Capture the cell that displays the provided text and extract its (x, y) central coordinate. 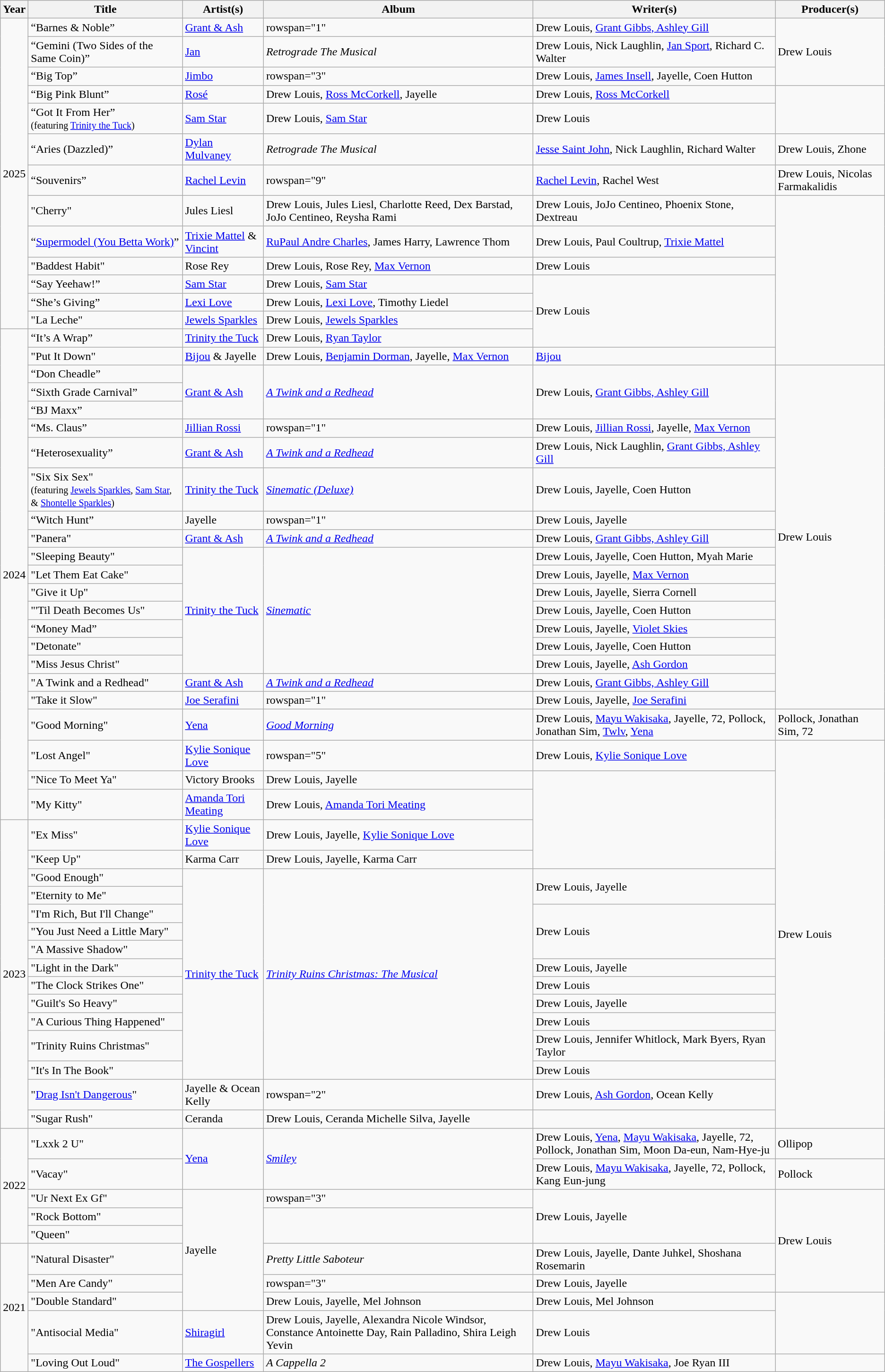
Drew Louis, Ryan Taylor (398, 338)
"Good Morning" (105, 725)
Bijou & Jayelle (223, 356)
Lexi Love (223, 302)
Drew Louis, Benjamin Dorman, Jayelle, Max Vernon (398, 356)
Drew Louis, Jayelle, Max Vernon (654, 574)
Title (105, 9)
"Lxxk 2 U" (105, 1144)
"Take it Slow" (105, 700)
Bijou (654, 356)
"Trinity Ruins Christmas" (105, 1046)
"Double Standard" (105, 1301)
Drew Louis, Ash Gordon, Ocean Kelly (654, 1094)
Pollock, Jonathan Sim, 72 (830, 725)
Drew Louis, Kylie Sonique Love (654, 756)
"'Til Death Becomes Us" (105, 610)
"Give it Up" (105, 592)
Jules Liesl (223, 211)
Year (14, 9)
"Ex Miss" (105, 835)
Karma Carr (223, 859)
Good Morning (398, 725)
Drew Louis, Zhone (830, 149)
2024 (14, 574)
Drew Louis, Jillian Rossi, Jayelle, Max Vernon (654, 428)
rowspan="5" (398, 756)
"Vacay" (105, 1174)
"Natural Disaster" (105, 1259)
"Men Are Candy" (105, 1283)
“She’s Giving” (105, 302)
"Six Six Sex"(featuring Jewels Sparkles, Sam Star, & Shontelle Sparkles) (105, 489)
Drew Louis, Jayelle, Coen Hutton, Myah Marie (654, 556)
Drew Louis, James Insell, Jayelle, Coen Hutton (654, 76)
"Panera" (105, 538)
Victory Brooks (223, 780)
Amanda Tori Meating (223, 804)
“Gemini (Two Sides of the Same Coin)” (105, 52)
“Big Pink Blunt” (105, 94)
Rachel Levin, Rachel West (654, 180)
"You Just Need a Little Mary" (105, 931)
Drew Louis, Mel Johnson (654, 1301)
Ceranda (223, 1119)
Drew Louis, Ceranda Michelle Silva, Jayelle (398, 1119)
Dylan Mulvaney (223, 149)
Drew Louis, Jennifer Whitlock, Mark Byers, Ryan Taylor (654, 1046)
“Big Top” (105, 76)
"Detonate" (105, 647)
Album (398, 9)
Drew Louis, Jayelle, Ash Gordon (654, 664)
Sinematic (398, 610)
"A Curious Thing Happened" (105, 1022)
Artist(s) (223, 9)
"Eternity to Me" (105, 895)
"Sugar Rush" (105, 1119)
"Ur Next Ex Gf" (105, 1198)
Drew Louis, Jayelle, Alexandra Nicole Windsor, Constance Antoinette Day, Rain Palladino, Shira Leigh Yevin (398, 1332)
Drew Louis, Mayu Wakisaka, Jayelle, 72, Pollock, Kang Eun-jung (654, 1174)
Jan (223, 52)
"I'm Rich, But I'll Change" (105, 913)
Drew Louis, Yena, Mayu Wakisaka, Jayelle, 72, Pollock, Jonathan Sim, Moon Da-eun, Nam-Hye-ju (654, 1144)
"Keep Up" (105, 859)
Shiragirl (223, 1332)
“Witch Hunt” (105, 520)
2021 (14, 1307)
“Got It From Her” (featuring Trinity the Tuck) (105, 118)
2022 (14, 1186)
rowspan="9" (398, 180)
Drew Louis, Nick Laughlin, Grant Gibbs, Ashley Gill (654, 452)
Jesse Saint John, Nick Laughlin, Richard Walter (654, 149)
Drew Louis, Jayelle, Violet Skies (654, 629)
Drew Louis, Jules Liesl, Charlotte Reed, Dex Barstad, JoJo Centineo, Reysha Rami (398, 211)
Drew Louis, Mayu Wakisaka, Jayelle, 72, Pollock, Jonathan Sim, Twlv, Yena (654, 725)
Drew Louis, Amanda Tori Meating (398, 804)
“It’s A Wrap” (105, 338)
Trixie Mattel & Vincint (223, 241)
"Loving Out Loud" (105, 1363)
Drew Louis, Jayelle, Joe Serafini (654, 700)
Jayelle & Ocean Kelly (223, 1094)
“Ms. Claus” (105, 428)
“Aries (Dazzled)” (105, 149)
Writer(s) (654, 9)
Drew Louis, Jewels Sparkles (398, 320)
"Nice To Meet Ya" (105, 780)
rowspan="2" (398, 1094)
Drew Louis, Rose Rey, Max Vernon (398, 266)
Ollipop (830, 1144)
2025 (14, 174)
Rose Rey (223, 266)
"Light in the Dark" (105, 967)
2023 (14, 974)
"Lost Angel" (105, 756)
Drew Louis, Ross McCorkell, Jayelle (398, 94)
"Good Enough" (105, 877)
Pollock (830, 1174)
RuPaul Andre Charles, James Harry, Lawrence Thom (398, 241)
"The Clock Strikes One" (105, 986)
"My Kitty" (105, 804)
Smiley (398, 1159)
"Guilt's So Heavy" (105, 1004)
Rosé (223, 94)
A Cappella 2 (398, 1363)
“Say Yeehaw!” (105, 284)
"Drag Isn't Dangerous" (105, 1094)
"It's In The Book" (105, 1070)
Rachel Levin (223, 180)
"Sleeping Beauty" (105, 556)
"La Leche" (105, 320)
“Barnes & Noble” (105, 27)
Jimbo (223, 76)
Drew Louis, Jayelle, Kylie Sonique Love (398, 835)
Joe Serafini (223, 700)
Drew Louis, Jayelle, Karma Carr (398, 859)
“Don Cheadle” (105, 374)
"Rock Bottom" (105, 1216)
“Souvenirs” (105, 180)
"A Massive Shadow" (105, 949)
Drew Louis, Mayu Wakisaka, Joe Ryan III (654, 1363)
"Queen" (105, 1234)
"Antisocial Media" (105, 1332)
The Gospellers (223, 1363)
Drew Louis, Lexi Love, Timothy Liedel (398, 302)
Jillian Rossi (223, 428)
Drew Louis, Jayelle, Dante Juhkel, Shoshana Rosemarin (654, 1259)
Drew Louis, Jayelle, Mel Johnson (398, 1301)
"Put It Down" (105, 356)
“Sixth Grade Carnival” (105, 392)
Drew Louis, JoJo Centineo, Phoenix Stone, Dextreau (654, 211)
Drew Louis, Nicolas Farmakalidis (830, 180)
Drew Louis, Nick Laughlin, Jan Sport, Richard C. Walter (654, 52)
Producer(s) (830, 9)
“BJ Maxx” (105, 410)
"Baddest Habit" (105, 266)
Drew Louis, Ross McCorkell (654, 94)
"A Twink and a Redhead" (105, 682)
Trinity Ruins Christmas: The Musical (398, 974)
"Miss Jesus Christ" (105, 664)
“Money Mad” (105, 629)
Jewels Sparkles (223, 320)
“Supermodel (You Betta Work)” (105, 241)
Sinematic (Deluxe) (398, 489)
“Heterosexuality” (105, 452)
Pretty Little Saboteur (398, 1259)
"Cherry" (105, 211)
Drew Louis, Paul Coultrup, Trixie Mattel (654, 241)
Drew Louis, Jayelle, Sierra Cornell (654, 592)
"Let Them Eat Cake" (105, 574)
